Identify which cell holds the provided text, then report its [X, Y] central coordinate. 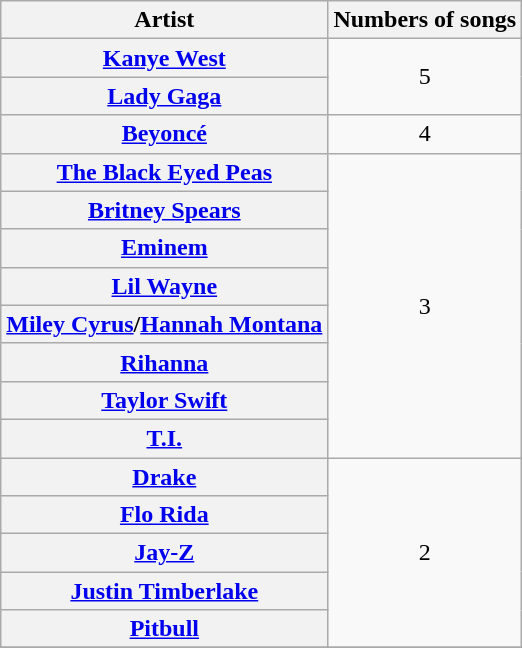
3 [425, 305]
5 [425, 77]
Lady Gaga [164, 96]
2 [425, 553]
Taylor Swift [164, 400]
Kanye West [164, 58]
Lil Wayne [164, 286]
Beyoncé [164, 134]
4 [425, 134]
Drake [164, 477]
Britney Spears [164, 210]
The Black Eyed Peas [164, 172]
Artist [164, 20]
T.I. [164, 438]
Numbers of songs [425, 20]
Jay-Z [164, 553]
Flo Rida [164, 515]
Justin Timberlake [164, 591]
Miley Cyrus/Hannah Montana [164, 324]
Rihanna [164, 362]
Pitbull [164, 629]
Eminem [164, 248]
